For the text-containing cell, return its midpoint in [X, Y] coordinate format. 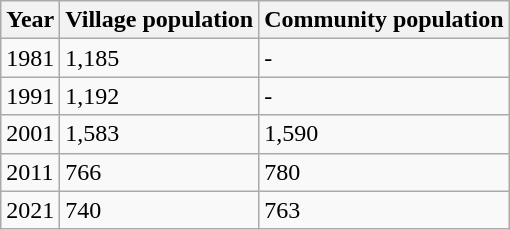
763 [384, 210]
2001 [30, 134]
1,590 [384, 134]
2021 [30, 210]
780 [384, 172]
766 [160, 172]
Year [30, 20]
740 [160, 210]
1,583 [160, 134]
1,192 [160, 96]
Community population [384, 20]
1991 [30, 96]
1981 [30, 58]
2011 [30, 172]
Village population [160, 20]
1,185 [160, 58]
